Extract the (X, Y) coordinate from the center of the cell holding the provided text.  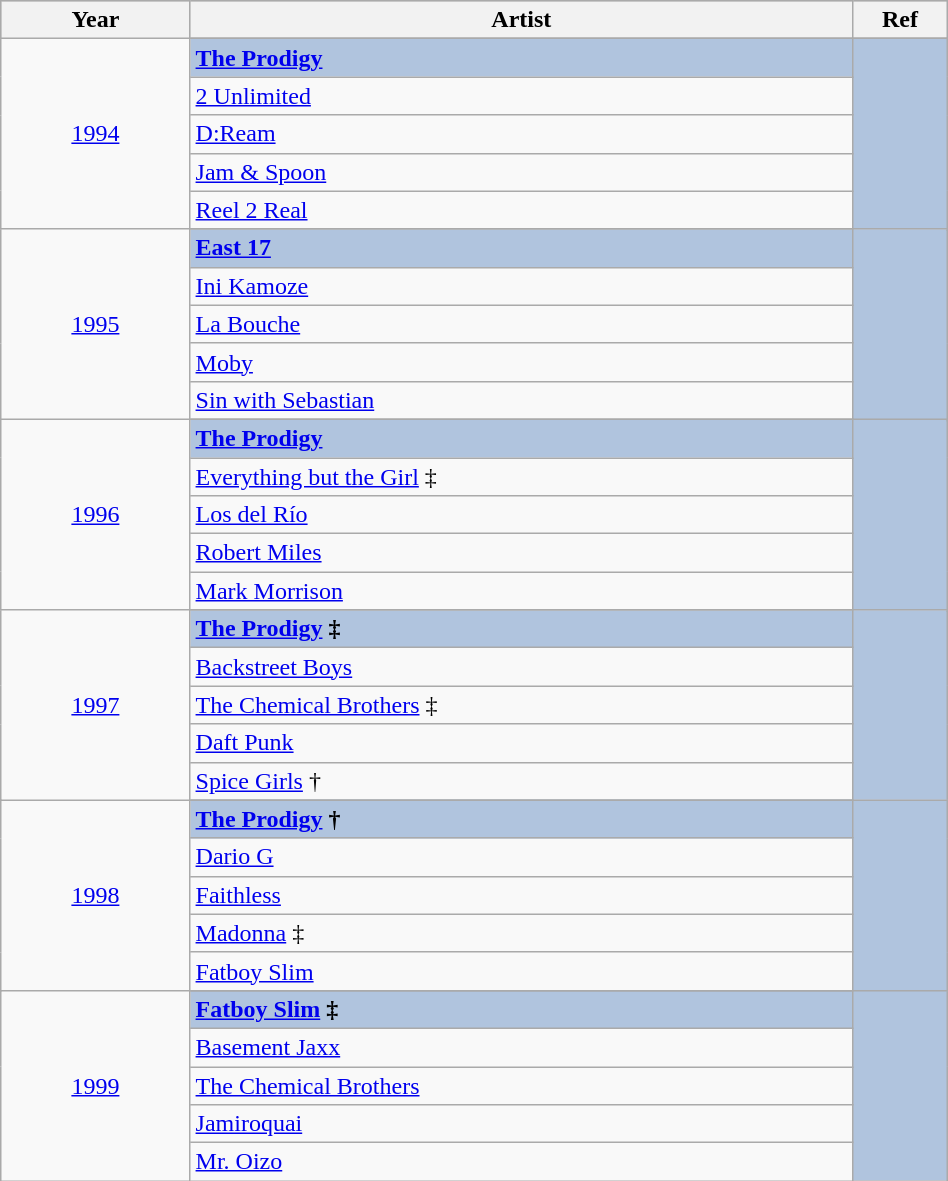
Ref (900, 20)
1995 (96, 324)
Ini Kamoze (522, 286)
Daft Punk (522, 743)
D:Ream (522, 134)
East 17 (522, 248)
Faithless (522, 895)
Artist (522, 20)
1998 (96, 895)
1996 (96, 514)
Mr. Oizo (522, 1162)
1994 (96, 134)
Los del Río (522, 515)
1999 (96, 1085)
2 Unlimited (522, 96)
Moby (522, 362)
Backstreet Boys (522, 667)
La Bouche (522, 324)
Fatboy Slim (522, 971)
Everything but the Girl ‡ (522, 477)
Sin with Sebastian (522, 400)
The Prodigy ‡ (522, 629)
The Chemical Brothers ‡ (522, 705)
Robert Miles (522, 553)
The Prodigy † (522, 819)
1997 (96, 705)
Spice Girls † (522, 781)
Dario G (522, 857)
Year (96, 20)
Jam & Spoon (522, 172)
Basement Jaxx (522, 1047)
Jamiroquai (522, 1124)
Reel 2 Real (522, 210)
Fatboy Slim ‡ (522, 1009)
Mark Morrison (522, 591)
Madonna ‡ (522, 933)
The Chemical Brothers (522, 1085)
